Scan for the cell matching the given text and deliver its [X, Y] coordinate at center. 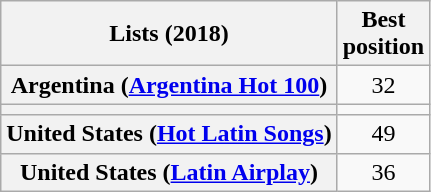
United States (Latin Airplay) [169, 172]
United States (Hot Latin Songs) [169, 134]
Lists (2018) [169, 34]
49 [383, 134]
Argentina (Argentina Hot 100) [169, 85]
32 [383, 85]
36 [383, 172]
Bestposition [383, 34]
